Identify which cell holds the provided text, then report its [x, y] central coordinate. 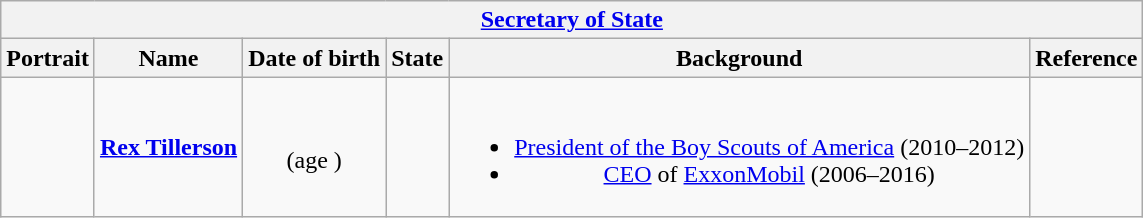
Reference [1086, 58]
President of the Boy Scouts of America (2010–2012)CEO of ExxonMobil (2006–2016) [740, 147]
Portrait [48, 58]
State [418, 58]
Date of birth [314, 58]
Secretary of State [572, 20]
Background [740, 58]
(age ) [314, 147]
Name [168, 58]
Rex Tillerson [168, 147]
